Output the (x, y) coordinate of the center of the cell containing the given text.  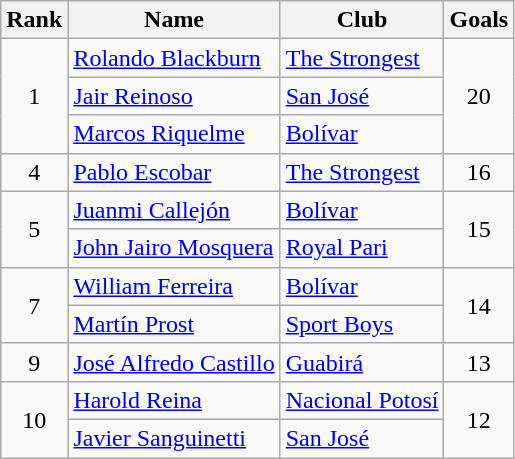
Club (362, 20)
15 (479, 229)
Jair Reinoso (174, 96)
5 (34, 229)
Marcos Riquelme (174, 134)
13 (479, 362)
Rolando Blackburn (174, 58)
John Jairo Mosquera (174, 248)
William Ferreira (174, 286)
Guabirá (362, 362)
Juanmi Callejón (174, 210)
7 (34, 305)
José Alfredo Castillo (174, 362)
Javier Sanguinetti (174, 438)
20 (479, 96)
Harold Reina (174, 400)
Nacional Potosí (362, 400)
16 (479, 172)
Royal Pari (362, 248)
1 (34, 96)
9 (34, 362)
10 (34, 419)
Rank (34, 20)
Name (174, 20)
12 (479, 419)
Goals (479, 20)
4 (34, 172)
Sport Boys (362, 324)
Martín Prost (174, 324)
14 (479, 305)
Pablo Escobar (174, 172)
